Extract the (X, Y) coordinate from the center of the cell holding the provided text.  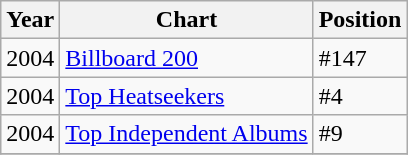
#4 (360, 96)
Position (360, 20)
Year (30, 20)
Billboard 200 (186, 58)
Top Independent Albums (186, 134)
Chart (186, 20)
#147 (360, 58)
Top Heatseekers (186, 96)
#9 (360, 134)
